Identify which cell holds the provided text, then report its [X, Y] central coordinate. 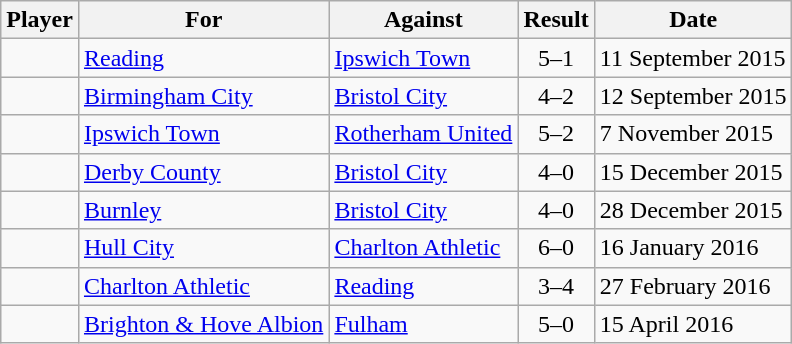
12 September 2015 [693, 96]
Result [556, 20]
Derby County [203, 172]
Birmingham City [203, 96]
Brighton & Hove Albion [203, 324]
7 November 2015 [693, 134]
Against [424, 20]
27 February 2016 [693, 286]
5–2 [556, 134]
15 April 2016 [693, 324]
Fulham [424, 324]
15 December 2015 [693, 172]
4–2 [556, 96]
5–1 [556, 58]
Player [40, 20]
3–4 [556, 286]
Date [693, 20]
Rotherham United [424, 134]
28 December 2015 [693, 210]
6–0 [556, 248]
Burnley [203, 210]
Hull City [203, 248]
16 January 2016 [693, 248]
11 September 2015 [693, 58]
For [203, 20]
5–0 [556, 324]
